Return (X, Y) of the center of cell containing provided text 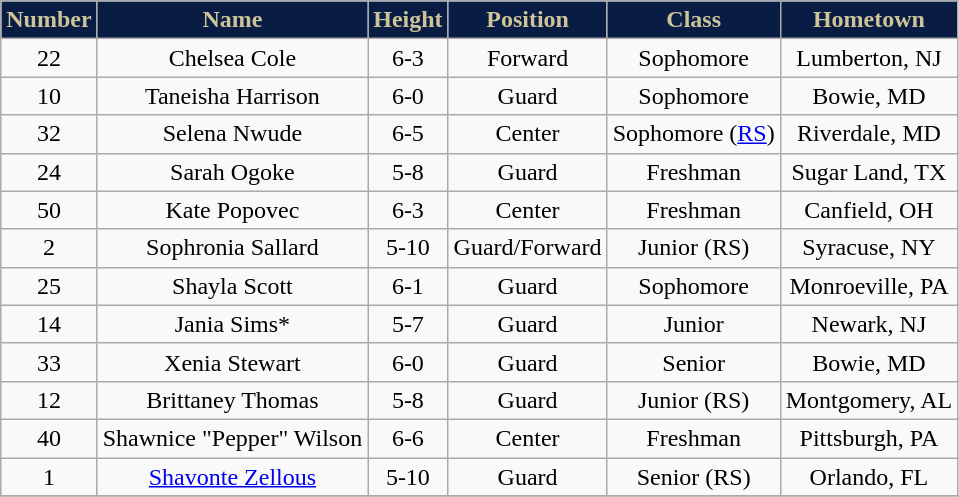
Forward (528, 58)
Position (528, 20)
1 (49, 477)
6-5 (408, 134)
Shawnice "Pepper" Wilson (232, 438)
Riverdale, MD (868, 134)
33 (49, 362)
Senior (694, 362)
Newark, NJ (868, 324)
25 (49, 286)
40 (49, 438)
Hometown (868, 20)
14 (49, 324)
Shayla Scott (232, 286)
24 (49, 172)
Syracuse, NY (868, 248)
Selena Nwude (232, 134)
5-7 (408, 324)
Guard/Forward (528, 248)
Junior (694, 324)
6-6 (408, 438)
Class (694, 20)
Chelsea Cole (232, 58)
Canfield, OH (868, 210)
Name (232, 20)
50 (49, 210)
Pittsburgh, PA (868, 438)
12 (49, 400)
Sophronia Sallard (232, 248)
Height (408, 20)
Orlando, FL (868, 477)
Senior (RS) (694, 477)
Jania Sims* (232, 324)
Shavonte Zellous (232, 477)
Kate Popovec (232, 210)
6-1 (408, 286)
22 (49, 58)
Brittaney Thomas (232, 400)
Xenia Stewart (232, 362)
2 (49, 248)
Monroeville, PA (868, 286)
10 (49, 96)
Sarah Ogoke (232, 172)
Lumberton, NJ (868, 58)
Sophomore (RS) (694, 134)
Montgomery, AL (868, 400)
Number (49, 20)
Sugar Land, TX (868, 172)
32 (49, 134)
Taneisha Harrison (232, 96)
